Detect which cell encompasses the target text, then output its [X, Y] center coordinate. 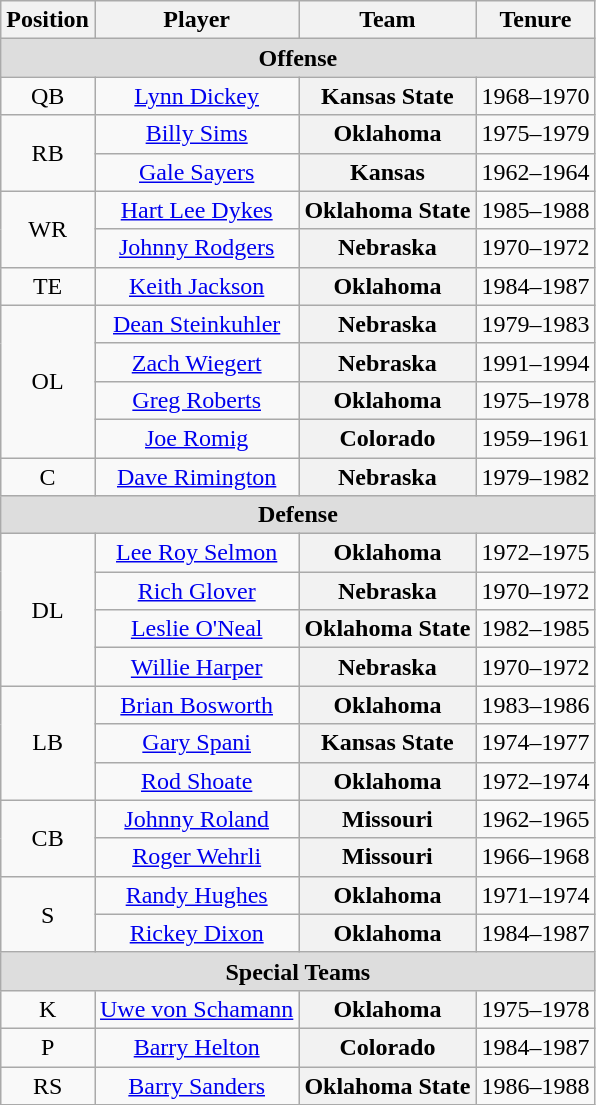
Roger Wehrli [196, 857]
Kansas [388, 172]
Keith Jackson [196, 286]
Dean Steinkuhler [196, 324]
Special Teams [298, 971]
Player [196, 20]
DL [48, 610]
1983–1986 [536, 705]
Zach Wiegert [196, 362]
1979–1983 [536, 324]
1985–1988 [536, 210]
1986–1988 [536, 1085]
CB [48, 838]
1968–1970 [536, 96]
Randy Hughes [196, 895]
P [48, 1047]
S [48, 914]
Uwe von Schamann [196, 1009]
Dave Rimington [196, 477]
Billy Sims [196, 134]
Rickey Dixon [196, 933]
Lee Roy Selmon [196, 553]
Willie Harper [196, 667]
TE [48, 286]
Greg Roberts [196, 400]
Lynn Dickey [196, 96]
1962–1964 [536, 172]
WR [48, 229]
Tenure [536, 20]
Joe Romig [196, 438]
1959–1961 [536, 438]
RS [48, 1085]
1972–1974 [536, 781]
Barry Helton [196, 1047]
1979–1982 [536, 477]
1971–1974 [536, 895]
Gary Spani [196, 743]
LB [48, 743]
Johnny Rodgers [196, 248]
Position [48, 20]
Brian Bosworth [196, 705]
RB [48, 153]
1966–1968 [536, 857]
OL [48, 381]
QB [48, 96]
Team [388, 20]
Defense [298, 515]
Leslie O'Neal [196, 629]
1972–1975 [536, 553]
1982–1985 [536, 629]
K [48, 1009]
1974–1977 [536, 743]
C [48, 477]
Gale Sayers [196, 172]
Johnny Roland [196, 819]
Barry Sanders [196, 1085]
Rod Shoate [196, 781]
Offense [298, 58]
1991–1994 [536, 362]
Rich Glover [196, 591]
Hart Lee Dykes [196, 210]
1975–1979 [536, 134]
1962–1965 [536, 819]
